Provide the (x, y) coordinate of the cell's center where the given text is located.  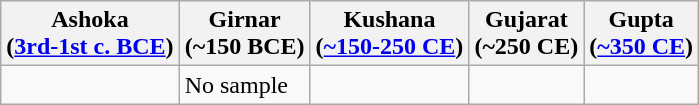
Gujarat(~250 CE) (526, 34)
Kushana(~150-250 CE) (390, 34)
No sample (244, 85)
Gupta(~350 CE) (642, 34)
Ashoka(3rd-1st c. BCE) (90, 34)
Girnar(~150 BCE) (244, 34)
